From the cell containing the given text, extract its center point as [X, Y] coordinate. 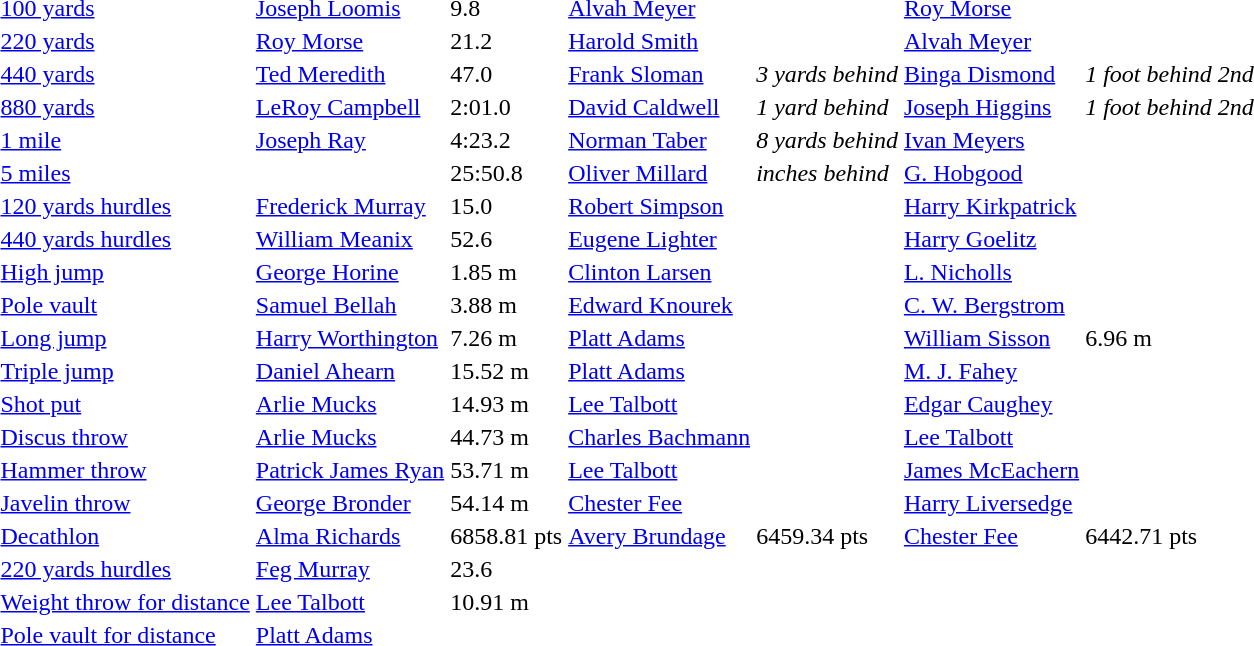
William Sisson [991, 338]
47.0 [506, 74]
Joseph Ray [350, 140]
3.88 m [506, 305]
Norman Taber [660, 140]
William Meanix [350, 239]
44.73 m [506, 437]
Oliver Millard [660, 173]
Roy Morse [350, 41]
LeRoy Campbell [350, 107]
Binga Dismond [991, 74]
15.0 [506, 206]
Eugene Lighter [660, 239]
2:01.0 [506, 107]
Samuel Bellah [350, 305]
L. Nicholls [991, 272]
10.91 m [506, 602]
4:23.2 [506, 140]
52.6 [506, 239]
21.2 [506, 41]
G. Hobgood [991, 173]
Joseph Higgins [991, 107]
Edgar Caughey [991, 404]
25:50.8 [506, 173]
1 yard behind [828, 107]
Feg Murray [350, 569]
54.14 m [506, 503]
inches behind [828, 173]
14.93 m [506, 404]
6459.34 pts [828, 536]
7.26 m [506, 338]
Ted Meredith [350, 74]
Harry Liversedge [991, 503]
Avery Brundage [660, 536]
53.71 m [506, 470]
Harry Worthington [350, 338]
Harry Kirkpatrick [991, 206]
8 yards behind [828, 140]
George Bronder [350, 503]
James McEachern [991, 470]
C. W. Bergstrom [991, 305]
Charles Bachmann [660, 437]
15.52 m [506, 371]
George Horine [350, 272]
6858.81 pts [506, 536]
Harry Goelitz [991, 239]
Harold Smith [660, 41]
Edward Knourek [660, 305]
Ivan Meyers [991, 140]
Frederick Murray [350, 206]
David Caldwell [660, 107]
Clinton Larsen [660, 272]
Alvah Meyer [991, 41]
Frank Sloman [660, 74]
1.85 m [506, 272]
3 yards behind [828, 74]
23.6 [506, 569]
Daniel Ahearn [350, 371]
Patrick James Ryan [350, 470]
Alma Richards [350, 536]
M. J. Fahey [991, 371]
Robert Simpson [660, 206]
